Identify which cell holds the provided text, then report its (x, y) central coordinate. 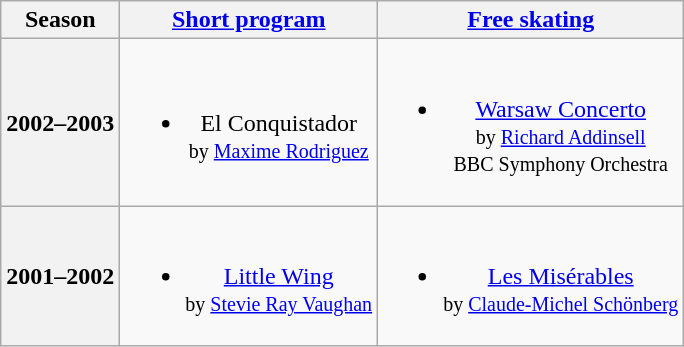
Season (60, 20)
Free skating (531, 20)
Les Misérables by Claude-Michel Schönberg (531, 276)
Little Wing by Stevie Ray Vaughan (249, 276)
2001–2002 (60, 276)
El Conquistador by Maxime Rodriguez (249, 122)
2002–2003 (60, 122)
Short program (249, 20)
Warsaw Concerto by Richard Addinsell BBC Symphony Orchestra (531, 122)
